From the cell containing the given text, extract its center point as (X, Y) coordinate. 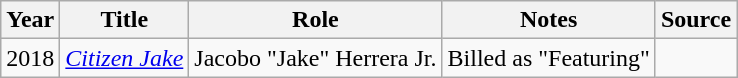
Year (30, 20)
Citizen Jake (124, 58)
Jacobo "Jake" Herrera Jr. (316, 58)
Source (696, 20)
2018 (30, 58)
Billed as "Featuring" (548, 58)
Notes (548, 20)
Role (316, 20)
Title (124, 20)
